For the text-containing cell, return its midpoint in [X, Y] coordinate format. 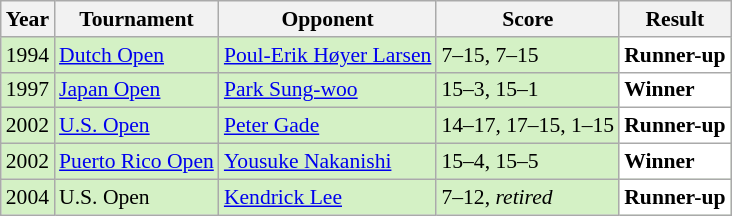
7–15, 7–15 [528, 55]
15–3, 15–1 [528, 90]
Yousuke Nakanishi [328, 162]
Result [674, 19]
7–12, retired [528, 197]
Japan Open [136, 90]
Score [528, 19]
14–17, 17–15, 1–15 [528, 126]
Opponent [328, 19]
Tournament [136, 19]
2004 [28, 197]
Peter Gade [328, 126]
Park Sung-woo [328, 90]
1994 [28, 55]
1997 [28, 90]
Puerto Rico Open [136, 162]
Year [28, 19]
15–4, 15–5 [528, 162]
Poul-Erik Høyer Larsen [328, 55]
Kendrick Lee [328, 197]
Dutch Open [136, 55]
